Extract the (x, y) coordinate from the center of the cell holding the provided text.  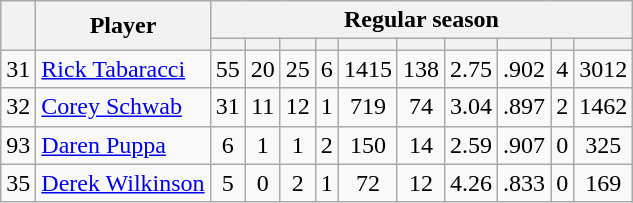
5 (228, 183)
4.26 (470, 183)
32 (18, 107)
Corey Schwab (123, 107)
14 (420, 145)
25 (298, 69)
.907 (524, 145)
Player (123, 26)
138 (420, 69)
4 (562, 69)
3.04 (470, 107)
55 (228, 69)
Regular season (422, 20)
325 (604, 145)
3012 (604, 69)
150 (368, 145)
.897 (524, 107)
.833 (524, 183)
74 (420, 107)
Daren Puppa (123, 145)
1462 (604, 107)
11 (262, 107)
20 (262, 69)
719 (368, 107)
.902 (524, 69)
169 (604, 183)
72 (368, 183)
2.75 (470, 69)
93 (18, 145)
Derek Wilkinson (123, 183)
Rick Tabaracci (123, 69)
1415 (368, 69)
2.59 (470, 145)
35 (18, 183)
